Pinpoint the cell where the given text exists, returning its (X, Y) midpoint coordinate. 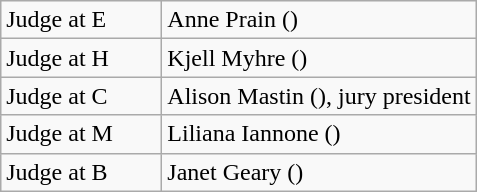
Judge at B (82, 172)
Judge at E (82, 20)
Kjell Myhre () (319, 58)
Alison Mastin (), jury president (319, 96)
Judge at M (82, 134)
Janet Geary () (319, 172)
Anne Prain () (319, 20)
Judge at H (82, 58)
Liliana Iannone () (319, 134)
Judge at C (82, 96)
